Detect which cell encompasses the target text, then output its [X, Y] center coordinate. 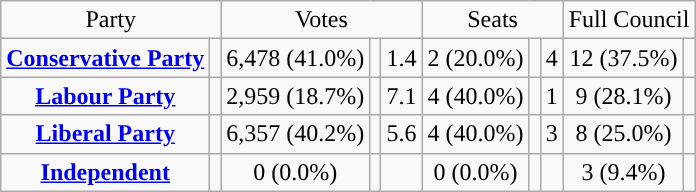
Votes [322, 20]
5.6 [402, 134]
2,959 (18.7%) [296, 96]
Independent [106, 172]
Seats [492, 20]
6,357 (40.2%) [296, 134]
6,478 (41.0%) [296, 58]
Labour Party [106, 96]
7.1 [402, 96]
2 (20.0%) [476, 58]
3 (9.4%) [624, 172]
3 [552, 134]
Full Council [629, 20]
Party [111, 20]
1 [552, 96]
4 [552, 58]
Conservative Party [106, 58]
12 (37.5%) [624, 58]
Liberal Party [106, 134]
9 (28.1%) [624, 96]
8 (25.0%) [624, 134]
1.4 [402, 58]
